Find where the given text appears and provide that cell's center as [X, Y] coordinate. 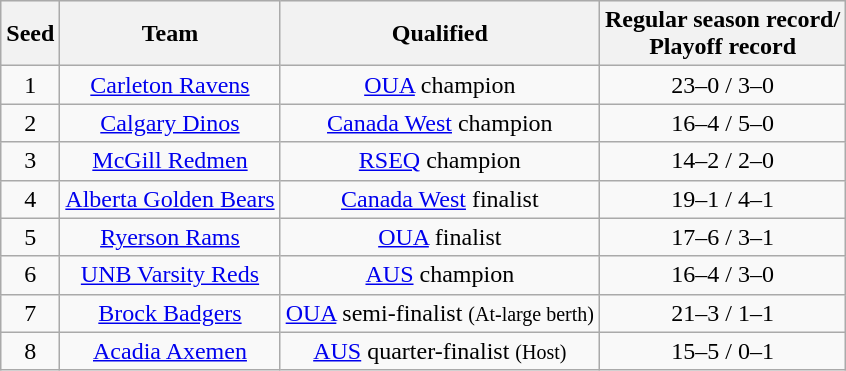
Calgary Dinos [170, 123]
15–5 / 0–1 [723, 351]
21–3 / 1–1 [723, 313]
Canada West champion [440, 123]
Canada West finalist [440, 199]
7 [30, 313]
AUS quarter-finalist (Host) [440, 351]
Ryerson Rams [170, 237]
Qualified [440, 34]
McGill Redmen [170, 161]
3 [30, 161]
5 [30, 237]
Acadia Axemen [170, 351]
AUS champion [440, 275]
2 [30, 123]
17–6 / 3–1 [723, 237]
Alberta Golden Bears [170, 199]
UNB Varsity Reds [170, 275]
19–1 / 4–1 [723, 199]
8 [30, 351]
Regular season record/Playoff record [723, 34]
23–0 / 3–0 [723, 85]
Seed [30, 34]
Carleton Ravens [170, 85]
6 [30, 275]
16–4 / 3–0 [723, 275]
4 [30, 199]
RSEQ champion [440, 161]
1 [30, 85]
OUA champion [440, 85]
OUA finalist [440, 237]
OUA semi-finalist (At-large berth) [440, 313]
14–2 / 2–0 [723, 161]
16–4 / 5–0 [723, 123]
Brock Badgers [170, 313]
Team [170, 34]
